Scan for the cell matching the given text and deliver its (X, Y) coordinate at center. 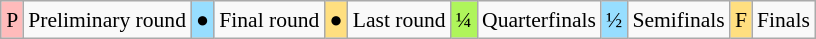
Finals (784, 20)
½ (614, 20)
Semifinals (678, 20)
Preliminary round (107, 20)
Last round (400, 20)
¼ (464, 20)
Final round (269, 20)
P (12, 20)
F (741, 20)
Quarterfinals (539, 20)
